From the cell containing the given text, extract its center point as (x, y) coordinate. 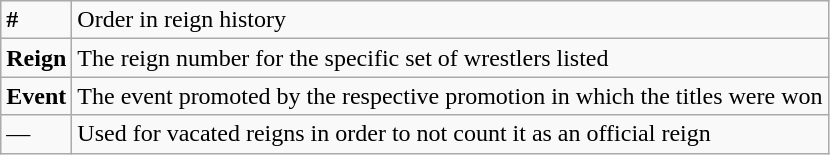
The event promoted by the respective promotion in which the titles were won (450, 96)
# (36, 20)
Used for vacated reigns in order to not count it as an official reign (450, 134)
Order in reign history (450, 20)
Reign (36, 58)
The reign number for the specific set of wrestlers listed (450, 58)
— (36, 134)
Event (36, 96)
